Return the [X, Y] coordinate for the center point of the cell that contains the specified text.  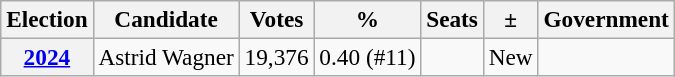
Election [47, 19]
Seats [452, 19]
Astrid Wagner [166, 57]
2024 [47, 57]
Candidate [166, 19]
19,376 [276, 57]
Votes [276, 19]
Government [606, 19]
± [510, 19]
New [510, 57]
% [368, 19]
0.40 (#11) [368, 57]
